Return [x, y] of the center of cell containing provided text 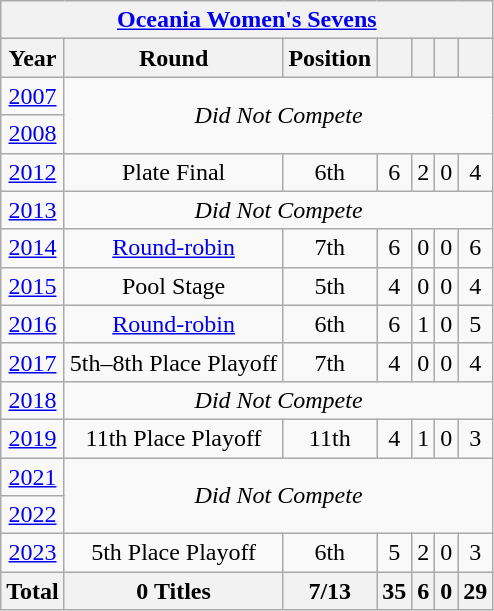
5th–8th Place Playoff [174, 362]
35 [394, 591]
Total [33, 591]
2021 [33, 477]
2007 [33, 96]
Oceania Women's Sevens [247, 20]
2014 [33, 248]
11th [330, 438]
Pool Stage [174, 286]
5th [330, 286]
2016 [33, 324]
2019 [33, 438]
11th Place Playoff [174, 438]
Plate Final [174, 172]
Position [330, 58]
2018 [33, 400]
2015 [33, 286]
29 [476, 591]
2022 [33, 515]
5th Place Playoff [174, 553]
Year [33, 58]
2008 [33, 134]
Round [174, 58]
2017 [33, 362]
2023 [33, 553]
0 Titles [174, 591]
7/13 [330, 591]
2012 [33, 172]
2013 [33, 210]
